Determine the (x, y) coordinate at the center of the cell enclosing the given text.  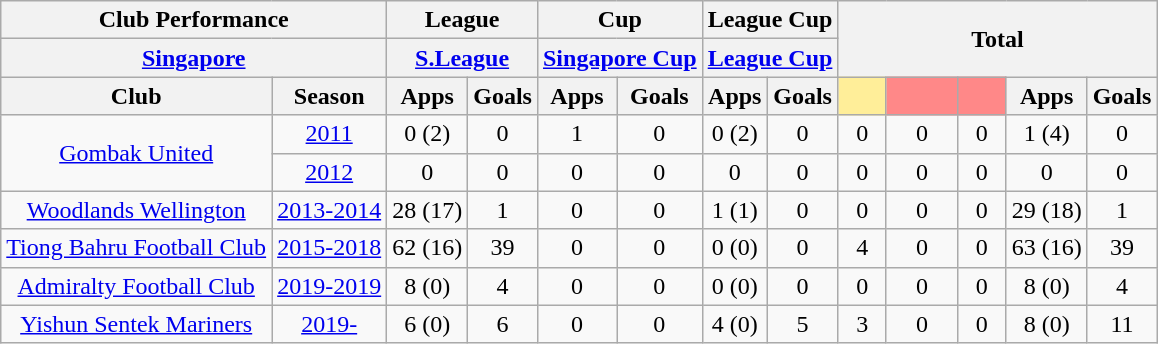
S.League (462, 58)
Tiong Bahru Football Club (136, 248)
Club (136, 96)
28 (17) (428, 210)
2012 (330, 172)
2019-2019 (330, 286)
1 (4) (1046, 134)
1 (1) (734, 210)
6 (503, 324)
Singapore (194, 58)
2013-2014 (330, 210)
2019- (330, 324)
Woodlands Wellington (136, 210)
Admiralty Football Club (136, 286)
11 (1122, 324)
4 (0) (734, 324)
6 (0) (428, 324)
62 (16) (428, 248)
2011 (330, 134)
League (462, 20)
Total (998, 39)
5 (802, 324)
Yishun Sentek Mariners (136, 324)
Club Performance (194, 20)
Singapore Cup (620, 58)
2015-2018 (330, 248)
3 (862, 324)
Gombak United (136, 153)
Cup (620, 20)
63 (16) (1046, 248)
Season (330, 96)
29 (18) (1046, 210)
